Identify which cell holds the provided text, then report its (X, Y) central coordinate. 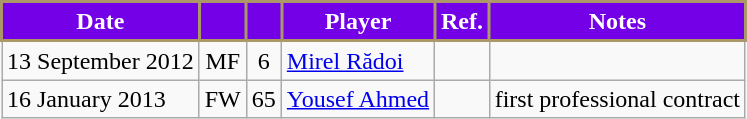
FW (222, 99)
Yousef Ahmed (358, 99)
Mirel Rădoi (358, 60)
Notes (617, 22)
MF (222, 60)
13 September 2012 (101, 60)
Player (358, 22)
6 (264, 60)
first professional contract (617, 99)
Date (101, 22)
16 January 2013 (101, 99)
Ref. (462, 22)
65 (264, 99)
